Scan for the cell matching the given text and deliver its [x, y] coordinate at center. 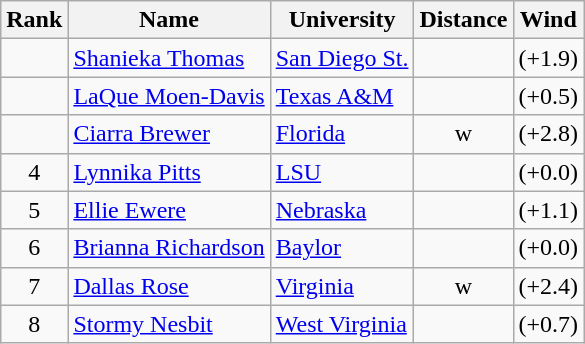
(+2.4) [548, 286]
7 [34, 286]
Lynnika Pitts [169, 172]
(+0.7) [548, 324]
(+2.8) [548, 134]
Rank [34, 20]
6 [34, 248]
Name [169, 20]
San Diego St. [342, 58]
Distance [464, 20]
Florida [342, 134]
Virginia [342, 286]
West Virginia [342, 324]
Baylor [342, 248]
8 [34, 324]
Texas A&M [342, 96]
Wind [548, 20]
(+1.1) [548, 210]
Dallas Rose [169, 286]
University [342, 20]
5 [34, 210]
Shanieka Thomas [169, 58]
LaQue Moen-Davis [169, 96]
Nebraska [342, 210]
(+0.5) [548, 96]
Ciarra Brewer [169, 134]
(+1.9) [548, 58]
Brianna Richardson [169, 248]
Ellie Ewere [169, 210]
LSU [342, 172]
4 [34, 172]
Stormy Nesbit [169, 324]
